Determine the (x, y) coordinate at the center of the cell enclosing the given text.  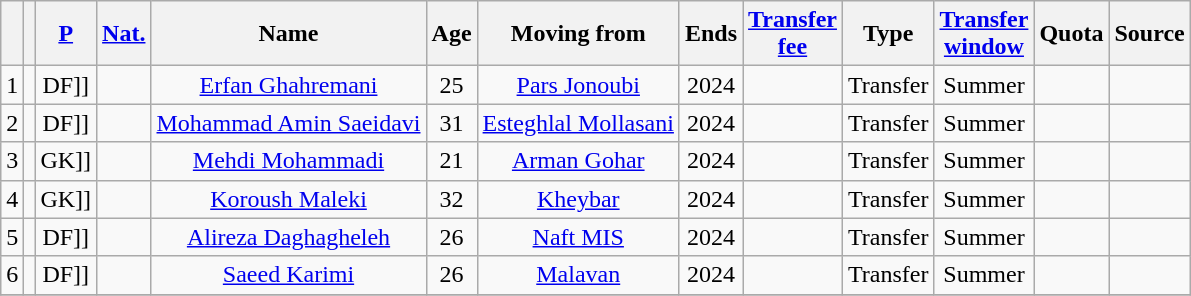
Name (288, 34)
Saeed Karimi (288, 275)
21 (452, 161)
31 (452, 123)
Arman Gohar (578, 161)
Naft MIS (578, 237)
Koroush Maleki (288, 199)
Type (888, 34)
Pars Jonoubi (578, 85)
Quota (1072, 34)
Alireza Daghagheleh (288, 237)
Mohammad Amin Saeidavi (288, 123)
6 (12, 275)
Age (452, 34)
32 (452, 199)
4 (12, 199)
3 (12, 161)
Kheybar (578, 199)
Ends (710, 34)
Moving from (578, 34)
Source (1150, 34)
Esteghlal Mollasani (578, 123)
25 (452, 85)
1 (12, 85)
2 (12, 123)
Transferwindow (984, 34)
5 (12, 237)
Malavan (578, 275)
Nat. (124, 34)
Transferfee (793, 34)
Erfan Ghahremani (288, 85)
Mehdi Mohammadi (288, 161)
P (66, 34)
